Output the [x, y] coordinate of the center of the cell containing the given text.  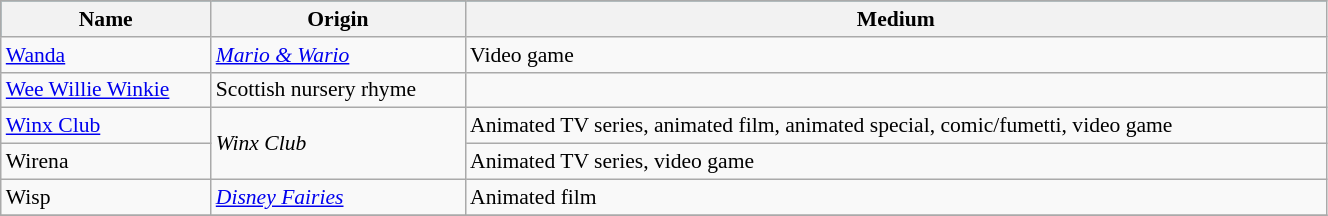
Origin [338, 19]
Wanda [106, 55]
Video game [896, 55]
Wirena [106, 162]
Animated TV series, video game [896, 162]
Disney Fairies [338, 197]
Wee Willie Winkie [106, 90]
Animated film [896, 197]
Wisp [106, 197]
Name [106, 19]
Scottish nursery rhyme [338, 90]
Mario & Wario [338, 55]
Medium [896, 19]
Animated TV series, animated film, animated special, comic/fumetti, video game [896, 126]
